Scan for the cell matching the given text and deliver its [x, y] coordinate at center. 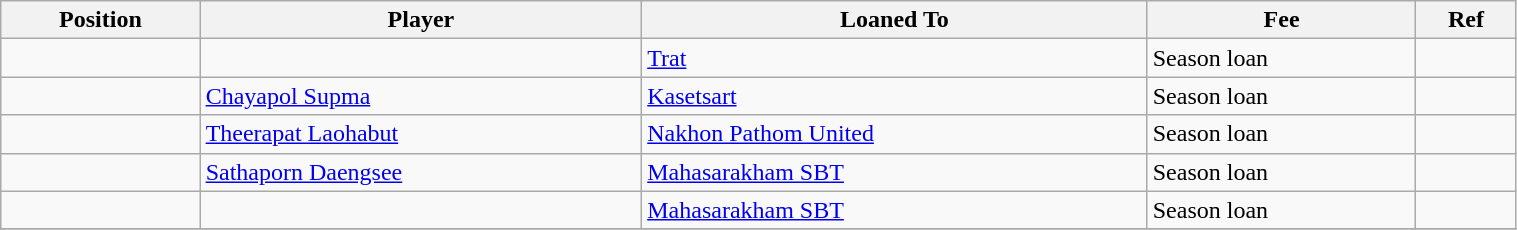
Nakhon Pathom United [895, 134]
Theerapat Laohabut [421, 134]
Fee [1282, 20]
Chayapol Supma [421, 96]
Trat [895, 58]
Position [100, 20]
Loaned To [895, 20]
Ref [1466, 20]
Player [421, 20]
Sathaporn Daengsee [421, 172]
Kasetsart [895, 96]
